For the text-containing cell, return its midpoint in [X, Y] coordinate format. 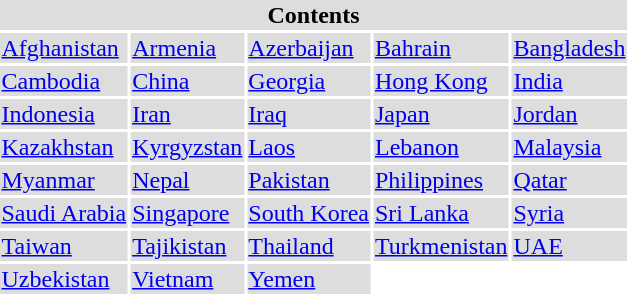
Iraq [309, 114]
Vietnam [188, 279]
Taiwan [64, 246]
Myanmar [64, 180]
Turkmenistan [442, 246]
Qatar [570, 180]
Tajikistan [188, 246]
Bangladesh [570, 48]
Syria [570, 213]
Georgia [309, 81]
Lebanon [442, 147]
India [570, 81]
Laos [309, 147]
Azerbaijan [309, 48]
Saudi Arabia [64, 213]
Iran [188, 114]
Yemen [309, 279]
Thailand [309, 246]
Kazakhstan [64, 147]
Kyrgyzstan [188, 147]
Afghanistan [64, 48]
Hong Kong [442, 81]
South Korea [309, 213]
Singapore [188, 213]
UAE [570, 246]
Bahrain [442, 48]
Uzbekistan [64, 279]
Contents [314, 15]
Jordan [570, 114]
Nepal [188, 180]
Armenia [188, 48]
China [188, 81]
Japan [442, 114]
Indonesia [64, 114]
Pakistan [309, 180]
Cambodia [64, 81]
Sri Lanka [442, 213]
Malaysia [570, 147]
Philippines [442, 180]
